Capture the cell that displays the provided text and extract its (x, y) central coordinate. 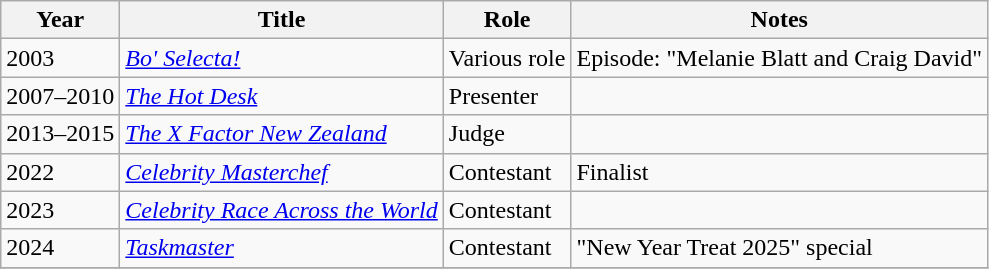
Title (282, 20)
Bo' Selecta! (282, 58)
Role (507, 20)
The Hot Desk (282, 96)
The X Factor New Zealand (282, 134)
"New Year Treat 2025" special (780, 248)
Finalist (780, 172)
2022 (60, 172)
2007–2010 (60, 96)
2024 (60, 248)
Notes (780, 20)
Episode: "Melanie Blatt and Craig David" (780, 58)
Celebrity Race Across the World (282, 210)
2003 (60, 58)
2013–2015 (60, 134)
Celebrity Masterchef (282, 172)
Various role (507, 58)
Taskmaster (282, 248)
Presenter (507, 96)
Year (60, 20)
2023 (60, 210)
Judge (507, 134)
